Return [X, Y] of the center of cell containing provided text 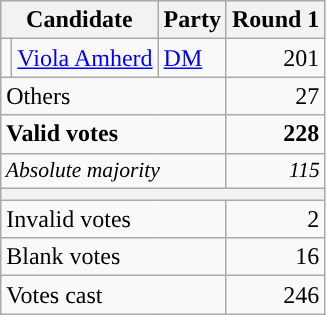
Party [192, 20]
Invalid votes [114, 219]
Others [114, 96]
Viola Amherd [85, 58]
115 [275, 171]
228 [275, 134]
DM [192, 58]
16 [275, 257]
246 [275, 295]
201 [275, 58]
Candidate [80, 20]
Absolute majority [114, 171]
Votes cast [114, 295]
27 [275, 96]
Blank votes [114, 257]
Valid votes [114, 134]
2 [275, 219]
Round 1 [275, 20]
